Determine the [x, y] coordinate at the center of the cell enclosing the given text.  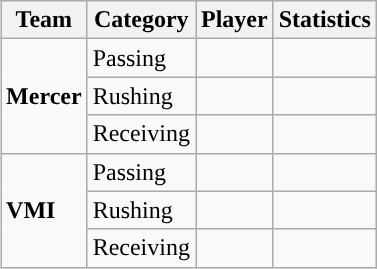
Category [141, 20]
VMI [44, 210]
Statistics [324, 20]
Player [235, 20]
Mercer [44, 96]
Team [44, 20]
